Determine the (x, y) coordinate at the center of the cell enclosing the given text.  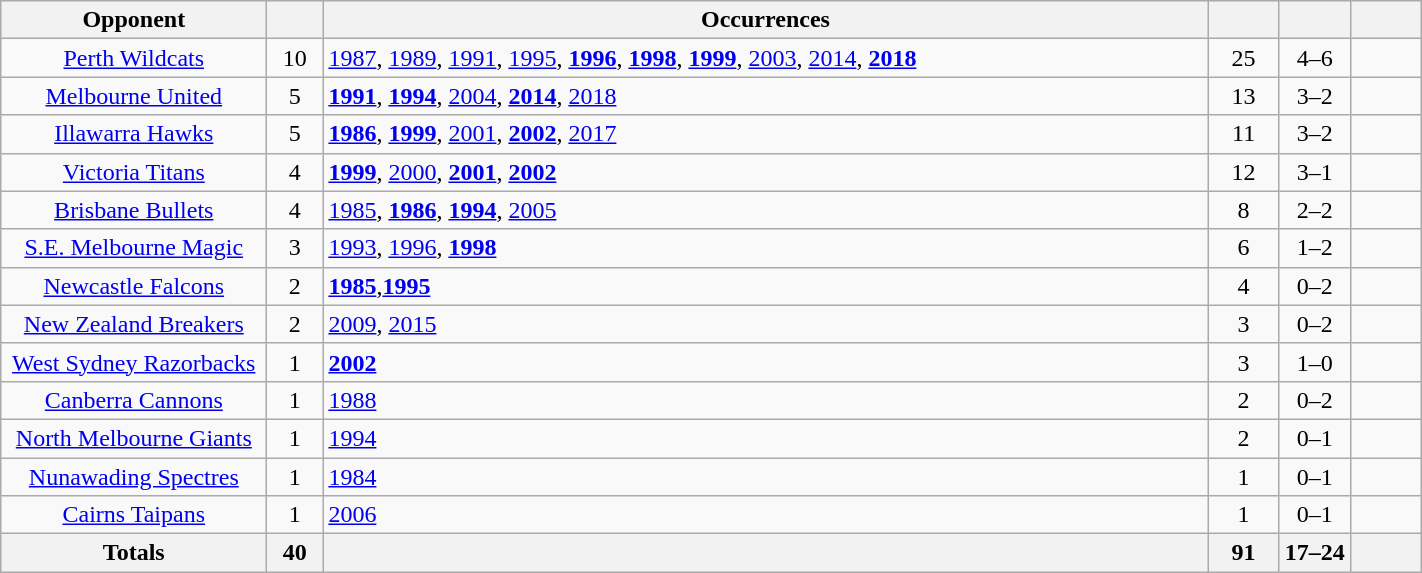
1988 (766, 400)
2002 (766, 362)
2–2 (1314, 210)
1–0 (1314, 362)
Victoria Titans (134, 172)
4–6 (1314, 58)
11 (1244, 134)
1986, 1999, 2001, 2002, 2017 (766, 134)
1985, 1986, 1994, 2005 (766, 210)
New Zealand Breakers (134, 324)
Occurrences (766, 20)
North Melbourne Giants (134, 438)
Cairns Taipans (134, 515)
12 (1244, 172)
1984 (766, 477)
25 (1244, 58)
Opponent (134, 20)
1987, 1989, 1991, 1995, 1996, 1998, 1999, 2003, 2014, 2018 (766, 58)
1991, 1994, 2004, 2014, 2018 (766, 96)
6 (1244, 248)
Canberra Cannons (134, 400)
40 (295, 553)
2009, 2015 (766, 324)
1993, 1996, 1998 (766, 248)
91 (1244, 553)
Melbourne United (134, 96)
1994 (766, 438)
8 (1244, 210)
Perth Wildcats (134, 58)
1999, 2000, 2001, 2002 (766, 172)
1–2 (1314, 248)
3–1 (1314, 172)
17–24 (1314, 553)
S.E. Melbourne Magic (134, 248)
1985,1995 (766, 286)
Illawarra Hawks (134, 134)
Nunawading Spectres (134, 477)
13 (1244, 96)
Brisbane Bullets (134, 210)
10 (295, 58)
Newcastle Falcons (134, 286)
2006 (766, 515)
West Sydney Razorbacks (134, 362)
Totals (134, 553)
